From the cell containing the given text, extract its center point as [x, y] coordinate. 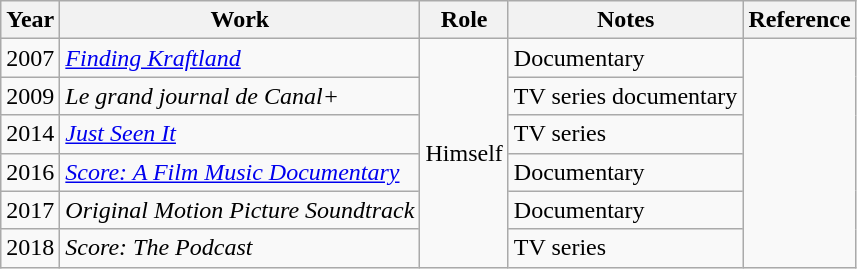
Year [30, 20]
2017 [30, 210]
2009 [30, 96]
2018 [30, 248]
2007 [30, 58]
Score: A Film Music Documentary [240, 172]
Role [464, 20]
Notes [626, 20]
Reference [800, 20]
Just Seen It [240, 134]
TV series documentary [626, 96]
2016 [30, 172]
Finding Kraftland [240, 58]
Original Motion Picture Soundtrack [240, 210]
Le grand journal de Canal+ [240, 96]
Work [240, 20]
Himself [464, 153]
2014 [30, 134]
Score: The Podcast [240, 248]
